Find where the given text appears and provide that cell's center as [x, y] coordinate. 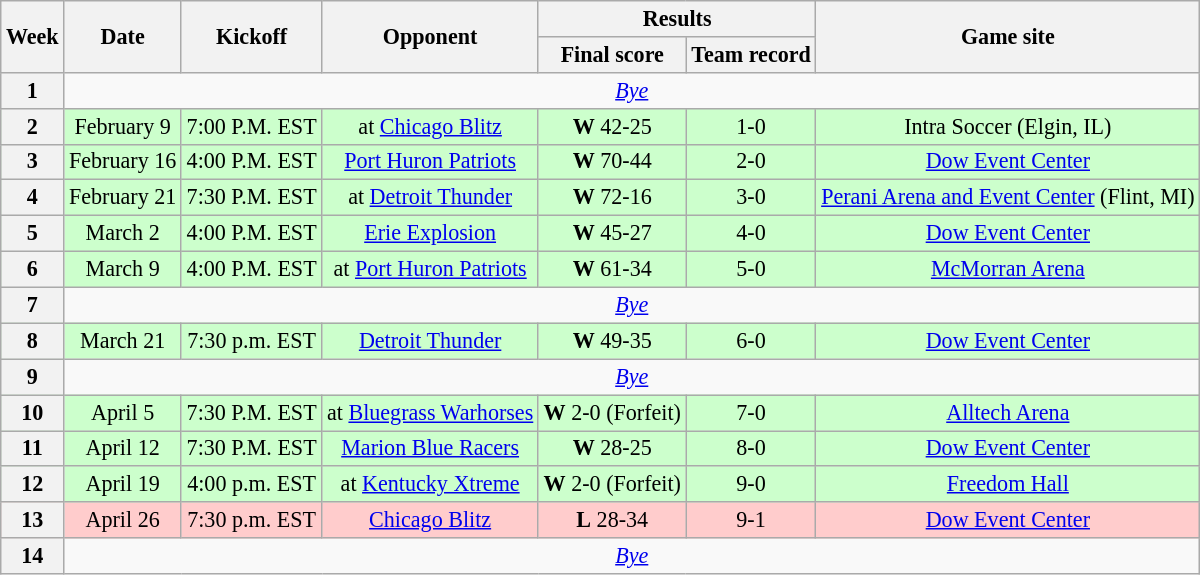
February 21 [123, 198]
Alltech Arena [1008, 412]
April 5 [123, 412]
Perani Arena and Event Center (Flint, MI) [1008, 198]
W 42-25 [612, 126]
W 45-27 [612, 233]
March 9 [123, 269]
Results [677, 18]
at Kentucky Xtreme [430, 484]
February 9 [123, 126]
9-0 [751, 484]
Port Huron Patriots [430, 162]
14 [32, 556]
Date [123, 36]
11 [32, 448]
Opponent [430, 36]
8 [32, 341]
April 19 [123, 484]
4:00 p.m. EST [251, 484]
W 70-44 [612, 162]
8-0 [751, 448]
Marion Blue Racers [430, 448]
W 61-34 [612, 269]
13 [32, 520]
Game site [1008, 36]
Final score [612, 54]
Detroit Thunder [430, 341]
Team record [751, 54]
1 [32, 90]
9-1 [751, 520]
6 [32, 269]
4-0 [751, 233]
April 12 [123, 448]
12 [32, 484]
Erie Explosion [430, 233]
4 [32, 198]
Freedom Hall [1008, 484]
at Detroit Thunder [430, 198]
9 [32, 377]
5 [32, 233]
1-0 [751, 126]
2 [32, 126]
at Chicago Blitz [430, 126]
L 28-34 [612, 520]
March 2 [123, 233]
Week [32, 36]
6-0 [751, 341]
2-0 [751, 162]
7:00 P.M. EST [251, 126]
5-0 [751, 269]
W 28-25 [612, 448]
7-0 [751, 412]
3 [32, 162]
McMorran Arena [1008, 269]
Kickoff [251, 36]
at Port Huron Patriots [430, 269]
at Bluegrass Warhorses [430, 412]
Chicago Blitz [430, 520]
Intra Soccer (Elgin, IL) [1008, 126]
W 72-16 [612, 198]
3-0 [751, 198]
W 49-35 [612, 341]
10 [32, 412]
April 26 [123, 520]
March 21 [123, 341]
7 [32, 305]
February 16 [123, 162]
